Locate the cell with the specified text and output its [x, y] center coordinate. 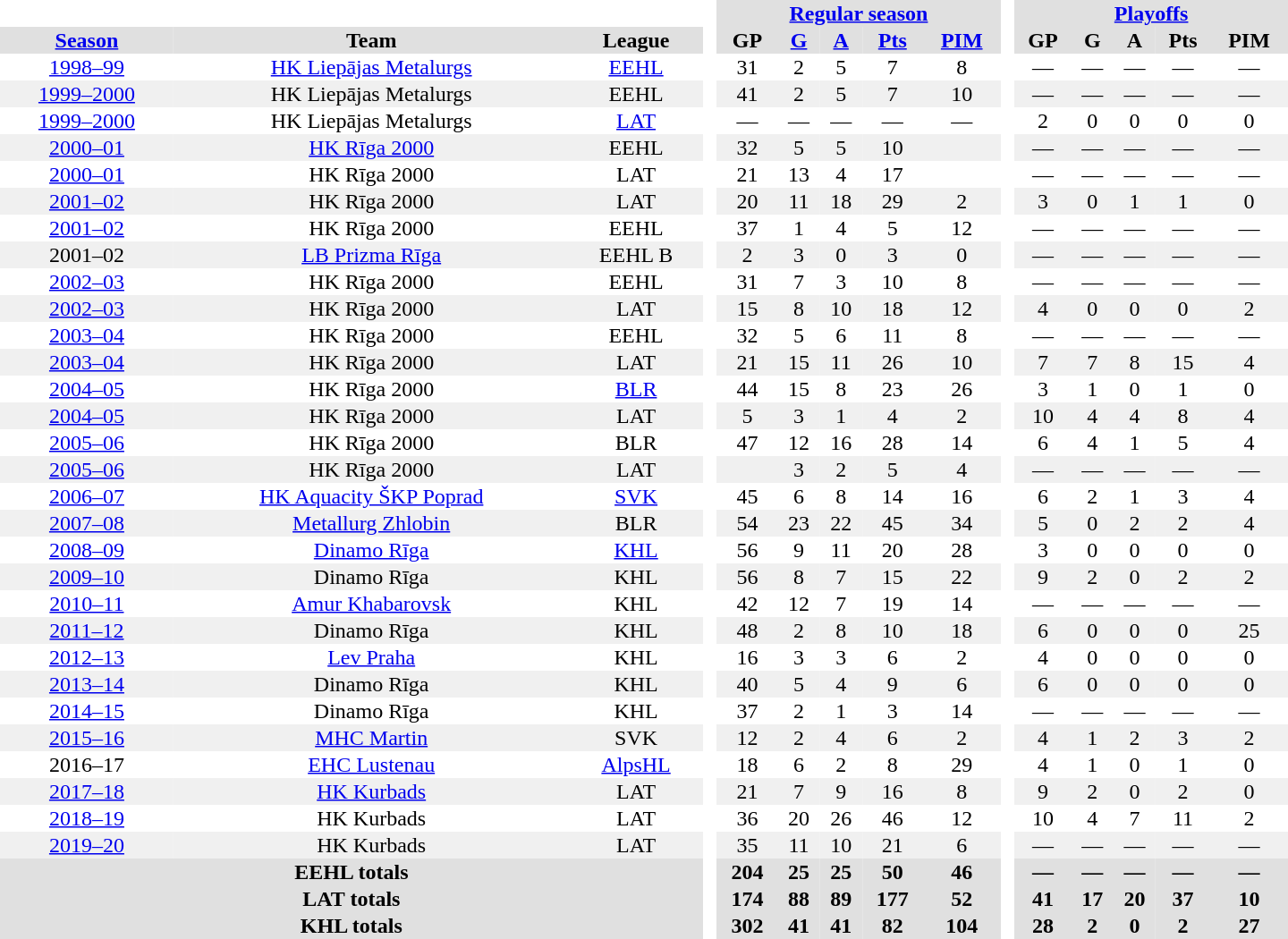
AlpsHL [635, 765]
34 [962, 523]
204 [747, 872]
2019–20 [87, 845]
177 [893, 899]
302 [747, 926]
35 [747, 845]
EHC Lustenau [372, 765]
2012–13 [87, 657]
2014–15 [87, 711]
HK Aquacity ŠKP Poprad [372, 496]
Amur Khabarovsk [372, 604]
50 [893, 872]
44 [747, 389]
82 [893, 926]
MHC Martin [372, 738]
40 [747, 684]
89 [841, 899]
13 [798, 174]
2007–08 [87, 523]
League [635, 40]
Playoffs [1151, 13]
52 [962, 899]
2015–16 [87, 738]
Lev Praha [372, 657]
2016–17 [87, 765]
2006–07 [87, 496]
2011–12 [87, 630]
LB Prizma Rīga [372, 255]
47 [747, 443]
KHL totals [352, 926]
27 [1249, 926]
Regular season [859, 13]
Season [87, 40]
54 [747, 523]
104 [962, 926]
48 [747, 630]
EEHL totals [352, 872]
2010–11 [87, 604]
88 [798, 899]
2008–09 [87, 550]
2018–19 [87, 818]
1998–99 [87, 67]
EEHL B [635, 255]
42 [747, 604]
2017–18 [87, 791]
19 [893, 604]
2009–10 [87, 577]
Metallurg Zhlobin [372, 523]
LAT totals [352, 899]
174 [747, 899]
2013–14 [87, 684]
36 [747, 818]
Team [372, 40]
